Scan for the cell matching the given text and deliver its [x, y] coordinate at center. 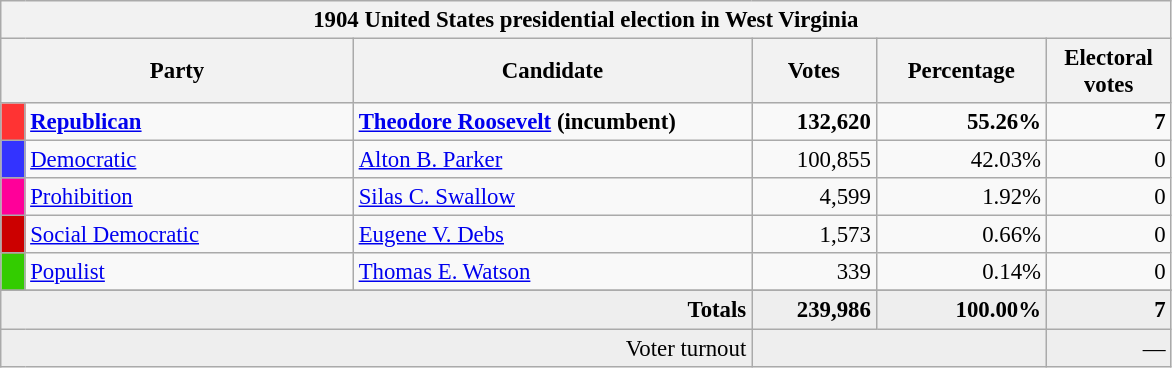
42.03% [961, 160]
Silas C. Swallow [552, 197]
0.66% [961, 235]
4,599 [814, 197]
Percentage [961, 72]
Alton B. Parker [552, 160]
1,573 [814, 235]
Democratic [189, 160]
Populist [189, 273]
Theodore Roosevelt (incumbent) [552, 122]
Social Democratic [189, 235]
1.92% [961, 197]
Totals [376, 310]
Votes [814, 72]
Voter turnout [376, 348]
Party [178, 72]
Electoral votes [1108, 72]
— [1108, 348]
339 [814, 273]
100,855 [814, 160]
100.00% [961, 310]
0.14% [961, 273]
Thomas E. Watson [552, 273]
132,620 [814, 122]
Republican [189, 122]
55.26% [961, 122]
Candidate [552, 72]
1904 United States presidential election in West Virginia [586, 20]
239,986 [814, 310]
Eugene V. Debs [552, 235]
Prohibition [189, 197]
